Identify which cell holds the provided text, then report its (X, Y) central coordinate. 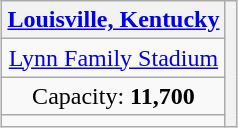
Capacity: 11,700 (114, 96)
Louisville, Kentucky (114, 20)
Lynn Family Stadium (114, 58)
